Extract the [X, Y] coordinate from the center of the cell holding the provided text.  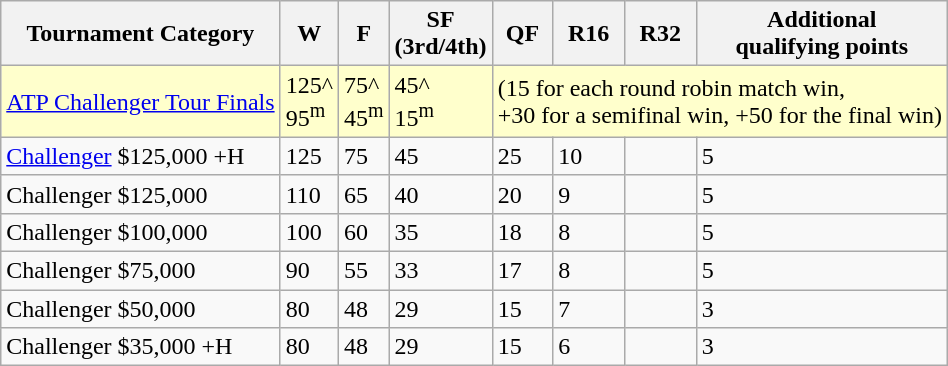
125 [309, 156]
Challenger $125,000 +H [140, 156]
W [309, 34]
45 [440, 156]
17 [522, 271]
Tournament Category [140, 34]
ATP Challenger Tour Finals [140, 102]
R16 [589, 34]
75 [364, 156]
Additionalqualifying points [822, 34]
55 [364, 271]
Challenger $50,000 [140, 309]
7 [589, 309]
18 [522, 232]
9 [589, 194]
QF [522, 34]
Challenger $100,000 [140, 232]
SF(3rd/4th) [440, 34]
Challenger $75,000 [140, 271]
F [364, 34]
110 [309, 194]
(15 for each round robin match win, +30 for a semifinal win, +50 for the final win) [720, 102]
100 [309, 232]
25 [522, 156]
Challenger $35,000 +H [140, 347]
20 [522, 194]
R32 [660, 34]
75^45m [364, 102]
33 [440, 271]
125^95m [309, 102]
40 [440, 194]
65 [364, 194]
6 [589, 347]
90 [309, 271]
10 [589, 156]
60 [364, 232]
45^15m [440, 102]
35 [440, 232]
Challenger $125,000 [140, 194]
